Return the (X, Y) coordinate for the center point of the cell that contains the specified text.  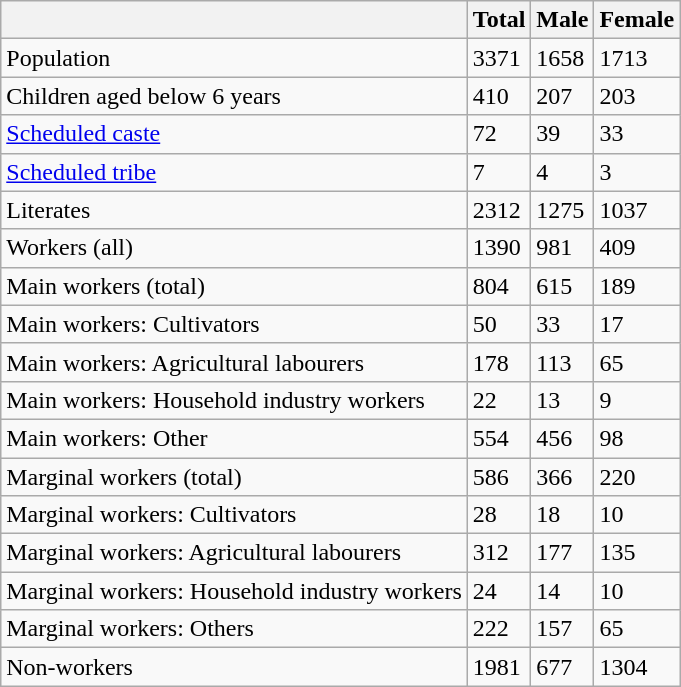
312 (499, 553)
1390 (499, 248)
1037 (637, 210)
615 (562, 286)
7 (499, 172)
Main workers: Cultivators (234, 324)
28 (499, 515)
203 (637, 96)
24 (499, 591)
410 (499, 96)
Main workers: Other (234, 438)
Marginal workers: Agricultural labourers (234, 553)
14 (562, 591)
135 (637, 553)
366 (562, 477)
177 (562, 553)
677 (562, 667)
804 (499, 286)
Main workers (total) (234, 286)
1981 (499, 667)
Total (499, 20)
Marginal workers: Others (234, 629)
1713 (637, 58)
9 (637, 400)
2312 (499, 210)
157 (562, 629)
98 (637, 438)
Male (562, 20)
409 (637, 248)
72 (499, 134)
13 (562, 400)
456 (562, 438)
4 (562, 172)
22 (499, 400)
17 (637, 324)
1658 (562, 58)
113 (562, 362)
18 (562, 515)
Marginal workers: Household industry workers (234, 591)
178 (499, 362)
3 (637, 172)
Children aged below 6 years (234, 96)
50 (499, 324)
Main workers: Agricultural labourers (234, 362)
220 (637, 477)
Scheduled tribe (234, 172)
Scheduled caste (234, 134)
981 (562, 248)
554 (499, 438)
Population (234, 58)
Literates (234, 210)
39 (562, 134)
Marginal workers (total) (234, 477)
586 (499, 477)
Female (637, 20)
222 (499, 629)
1304 (637, 667)
Workers (all) (234, 248)
1275 (562, 210)
Marginal workers: Cultivators (234, 515)
207 (562, 96)
Non-workers (234, 667)
189 (637, 286)
3371 (499, 58)
Main workers: Household industry workers (234, 400)
